Search for the cell housing the specified text and yield its (x, y) center coordinate. 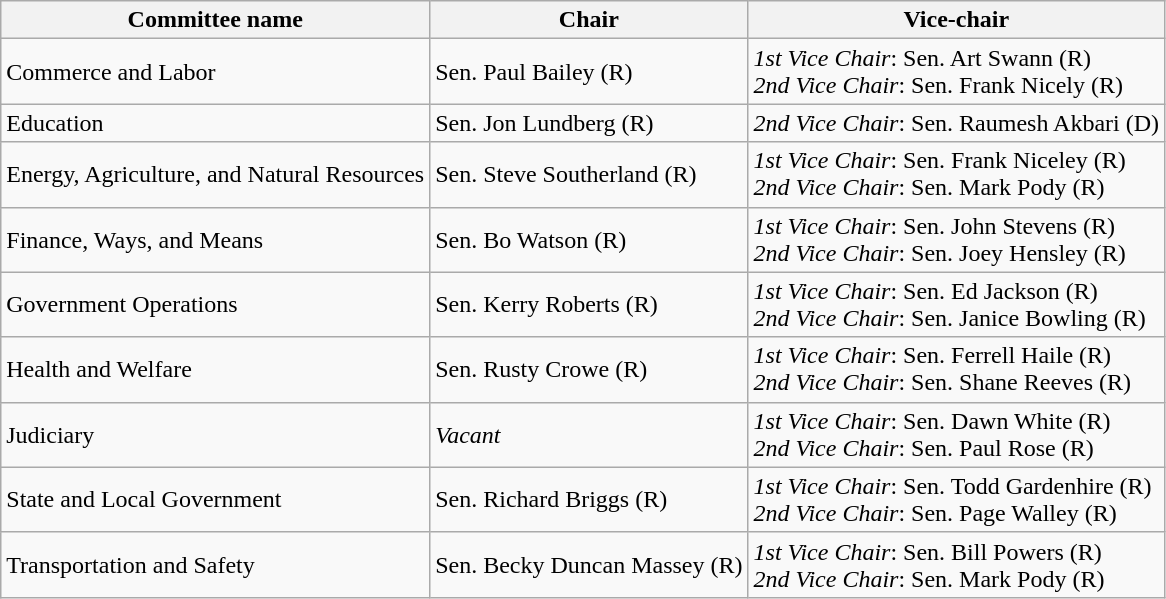
1st Vice Chair: Sen. Bill Powers (R)2nd Vice Chair: Sen. Mark Pody (R) (956, 564)
1st Vice Chair: Sen. Ed Jackson (R)2nd Vice Chair: Sen. Janice Bowling (R) (956, 304)
1st Vice Chair: Sen. Art Swann (R)2nd Vice Chair: Sen. Frank Nicely (R) (956, 72)
Energy, Agriculture, and Natural Resources (216, 174)
Chair (589, 20)
Judiciary (216, 434)
1st Vice Chair: Sen. Ferrell Haile (R)2nd Vice Chair: Sen. Shane Reeves (R) (956, 370)
Health and Welfare (216, 370)
1st Vice Chair: Sen. John Stevens (R)2nd Vice Chair: Sen. Joey Hensley (R) (956, 240)
Sen. Becky Duncan Massey (R) (589, 564)
1st Vice Chair: Sen. Todd Gardenhire (R)2nd Vice Chair: Sen. Page Walley (R) (956, 500)
Commerce and Labor (216, 72)
Vice-chair (956, 20)
Committee name (216, 20)
Sen. Paul Bailey (R) (589, 72)
2nd Vice Chair: Sen. Raumesh Akbari (D) (956, 123)
Sen. Bo Watson (R) (589, 240)
Sen. Richard Briggs (R) (589, 500)
Sen. Rusty Crowe (R) (589, 370)
State and Local Government (216, 500)
Government Operations (216, 304)
Sen. Kerry Roberts (R) (589, 304)
1st Vice Chair: Sen. Dawn White (R)2nd Vice Chair: Sen. Paul Rose (R) (956, 434)
Vacant (589, 434)
Education (216, 123)
Sen. Steve Southerland (R) (589, 174)
Transportation and Safety (216, 564)
1st Vice Chair: Sen. Frank Niceley (R)2nd Vice Chair: Sen. Mark Pody (R) (956, 174)
Finance, Ways, and Means (216, 240)
Sen. Jon Lundberg (R) (589, 123)
